For the text-containing cell, return its midpoint in (X, Y) coordinate format. 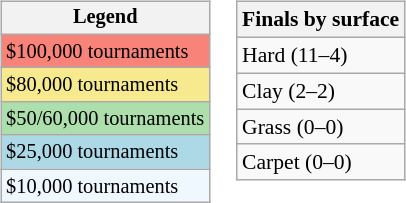
$50/60,000 tournaments (105, 119)
Legend (105, 18)
$10,000 tournaments (105, 186)
$100,000 tournaments (105, 51)
Grass (0–0) (320, 127)
Clay (2–2) (320, 91)
Finals by surface (320, 20)
Hard (11–4) (320, 55)
Carpet (0–0) (320, 162)
$80,000 tournaments (105, 85)
$25,000 tournaments (105, 152)
